Pinpoint the cell where the given text exists, returning its (x, y) midpoint coordinate. 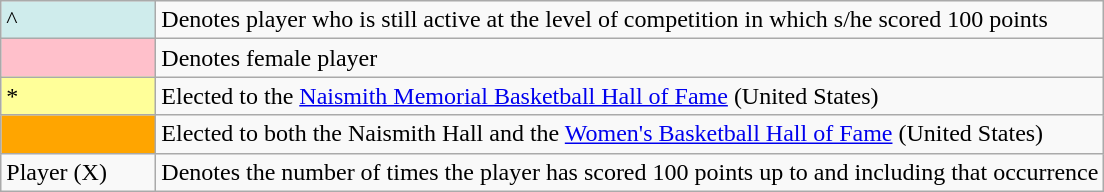
^ (78, 20)
Player (X) (78, 172)
Elected to both the Naismith Hall and the Women's Basketball Hall of Fame (United States) (630, 134)
Denotes player who is still active at the level of competition in which s/he scored 100 points (630, 20)
* (78, 96)
Elected to the Naismith Memorial Basketball Hall of Fame (United States) (630, 96)
Denotes female player (630, 58)
Denotes the number of times the player has scored 100 points up to and including that occurrence (630, 172)
